Output the (X, Y) coordinate of the center of the cell containing the given text.  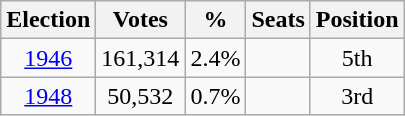
% (216, 20)
5th (357, 58)
Election (48, 20)
1946 (48, 58)
Position (357, 20)
Seats (278, 20)
2.4% (216, 58)
0.7% (216, 96)
50,532 (140, 96)
Votes (140, 20)
1948 (48, 96)
3rd (357, 96)
161,314 (140, 58)
